Capture the cell that displays the provided text and extract its (x, y) central coordinate. 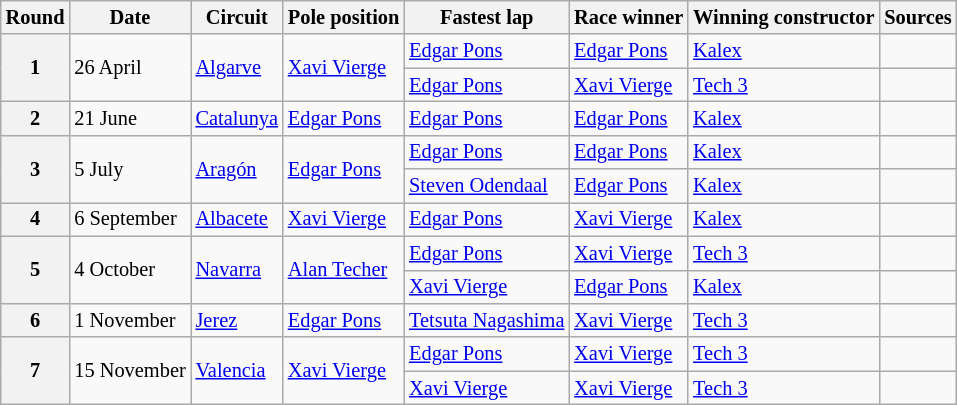
Sources (918, 17)
Fastest lap (486, 17)
Date (130, 17)
Navarra (237, 270)
15 November (130, 370)
Valencia (237, 370)
Jerez (237, 320)
5 (36, 270)
Pole position (344, 17)
6 September (130, 219)
3 (36, 168)
Tetsuta Nagashima (486, 320)
Circuit (237, 17)
Steven Odendaal (486, 186)
Catalunya (237, 118)
5 July (130, 168)
Aragón (237, 168)
1 (36, 68)
1 November (130, 320)
2 (36, 118)
21 June (130, 118)
Race winner (628, 17)
Albacete (237, 219)
7 (36, 370)
26 April (130, 68)
4 October (130, 270)
Algarve (237, 68)
Alan Techer (344, 270)
Winning constructor (784, 17)
6 (36, 320)
4 (36, 219)
Round (36, 17)
